Provide the [X, Y] coordinate of the cell's center where the given text is located.  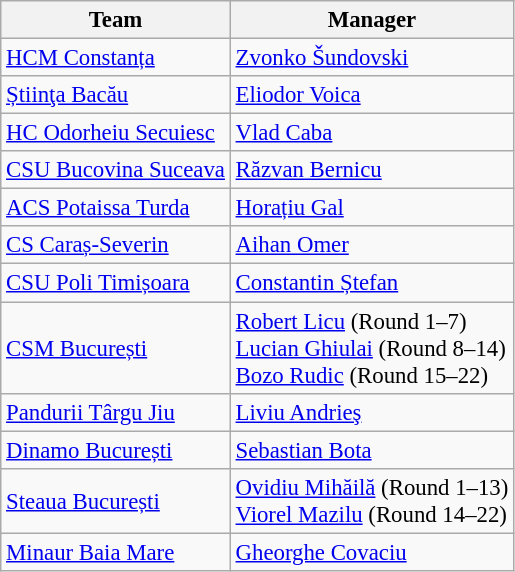
Gheorghe Covaciu [372, 552]
Steaua București [116, 500]
Vlad Caba [372, 133]
Pandurii Târgu Jiu [116, 412]
Liviu Andrieş [372, 412]
Aihan Omer [372, 245]
Zvonko Šundovski [372, 58]
Dinamo București [116, 450]
HC Odorheiu Secuiesc [116, 133]
Manager [372, 20]
CSM București [116, 348]
Constantin Ștefan [372, 283]
Răzvan Bernicu [372, 170]
Team [116, 20]
HCM Constanța [116, 58]
CS Caraș-Severin [116, 245]
Minaur Baia Mare [116, 552]
Eliodor Voica [372, 95]
Ovidiu Mihăilă (Round 1–13) Viorel Mazilu (Round 14–22) [372, 500]
Robert Licu (Round 1–7) Lucian Ghiulai (Round 8–14) Bozo Rudic (Round 15–22) [372, 348]
CSU Poli Timișoara [116, 283]
Horațiu Gal [372, 208]
ACS Potaissa Turda [116, 208]
CSU Bucovina Suceava [116, 170]
Știinţa Bacău [116, 95]
Sebastian Bota [372, 450]
